Return [X, Y] of the center of cell containing provided text 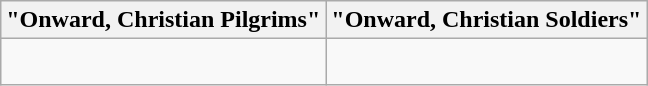
"Onward, Christian Soldiers" [486, 20]
"Onward, Christian Pilgrims" [164, 20]
